Find where the given text appears and provide that cell's center as [x, y] coordinate. 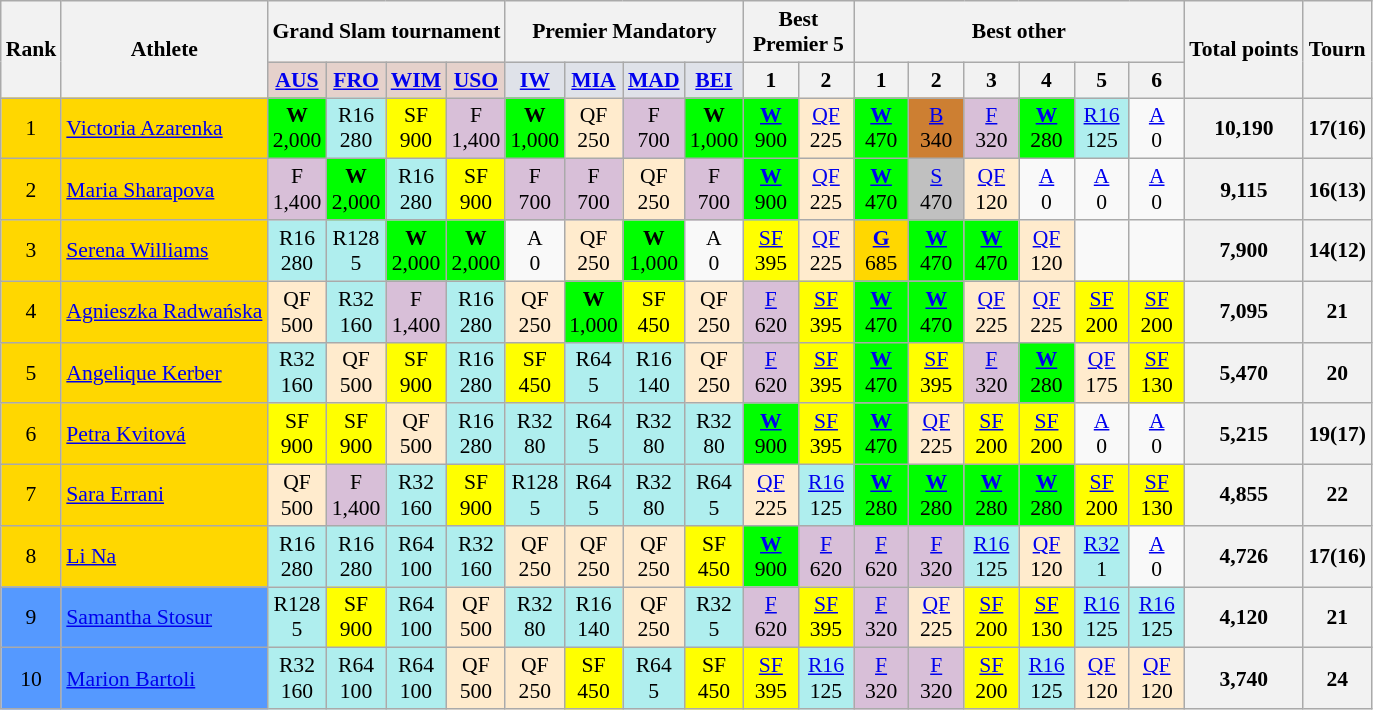
22 [1337, 496]
Premier Mandatory [624, 32]
Angelique Kerber [164, 372]
5,215 [1244, 434]
4,120 [1244, 618]
Victoria Azarenka [164, 128]
Rank [32, 50]
Best other [1020, 32]
3,740 [1244, 678]
10 [32, 678]
Sara Errani [164, 496]
MAD [654, 80]
QF175 [1102, 372]
10,190 [1244, 128]
R321 [1102, 556]
7,900 [1244, 250]
B340 [936, 128]
FRO [356, 80]
Maria Sharapova [164, 190]
Petra Kvitová [164, 434]
9,115 [1244, 190]
Samantha Stosur [164, 618]
S470 [936, 190]
AUS [296, 80]
WIM [416, 80]
16(13) [1337, 190]
R325 [714, 618]
24 [1337, 678]
Agnieszka Radwańska [164, 312]
Serena Williams [164, 250]
IW [534, 80]
BEI [714, 80]
G685 [882, 250]
7 [32, 496]
Total points [1244, 50]
Marion Bartoli [164, 678]
14(12) [1337, 250]
Athlete [164, 50]
4,855 [1244, 496]
9 [32, 618]
20 [1337, 372]
Best Premier 5 [798, 32]
USO [476, 80]
MIA [594, 80]
8 [32, 556]
Li Na [164, 556]
19(17) [1337, 434]
4,726 [1244, 556]
Tourn [1337, 50]
7,095 [1244, 312]
5,470 [1244, 372]
Grand Slam tournament [386, 32]
